Extract the [x, y] coordinate from the center of the cell holding the provided text.  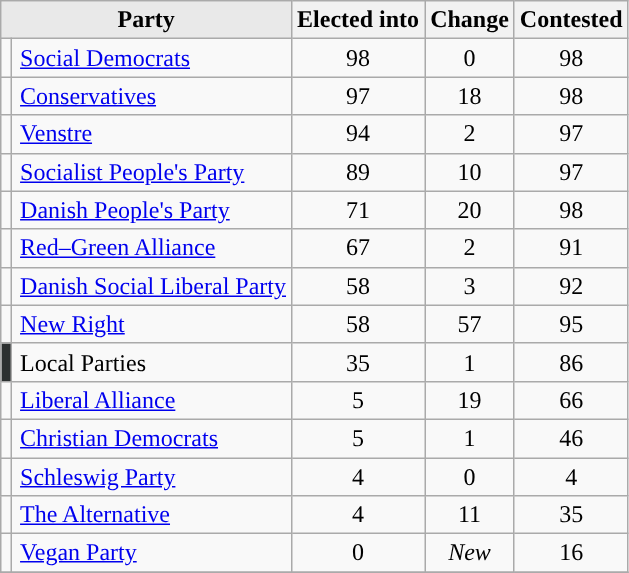
New Right [152, 324]
Elected into [358, 20]
16 [571, 553]
89 [358, 172]
46 [571, 438]
66 [571, 400]
95 [571, 324]
71 [358, 210]
92 [571, 286]
Social Democrats [152, 58]
18 [470, 96]
20 [470, 210]
Venstre [152, 134]
Local Parties [152, 362]
Contested [571, 20]
Socialist People's Party [152, 172]
Party [146, 20]
Schleswig Party [152, 477]
Red–Green Alliance [152, 248]
Change [470, 20]
67 [358, 248]
86 [571, 362]
91 [571, 248]
3 [470, 286]
94 [358, 134]
Vegan Party [152, 553]
19 [470, 400]
Liberal Alliance [152, 400]
Christian Democrats [152, 438]
Conservatives [152, 96]
New [470, 553]
11 [470, 515]
57 [470, 324]
Danish Social Liberal Party [152, 286]
The Alternative [152, 515]
10 [470, 172]
Danish People's Party [152, 210]
